Search for the cell housing the specified text and yield its (x, y) center coordinate. 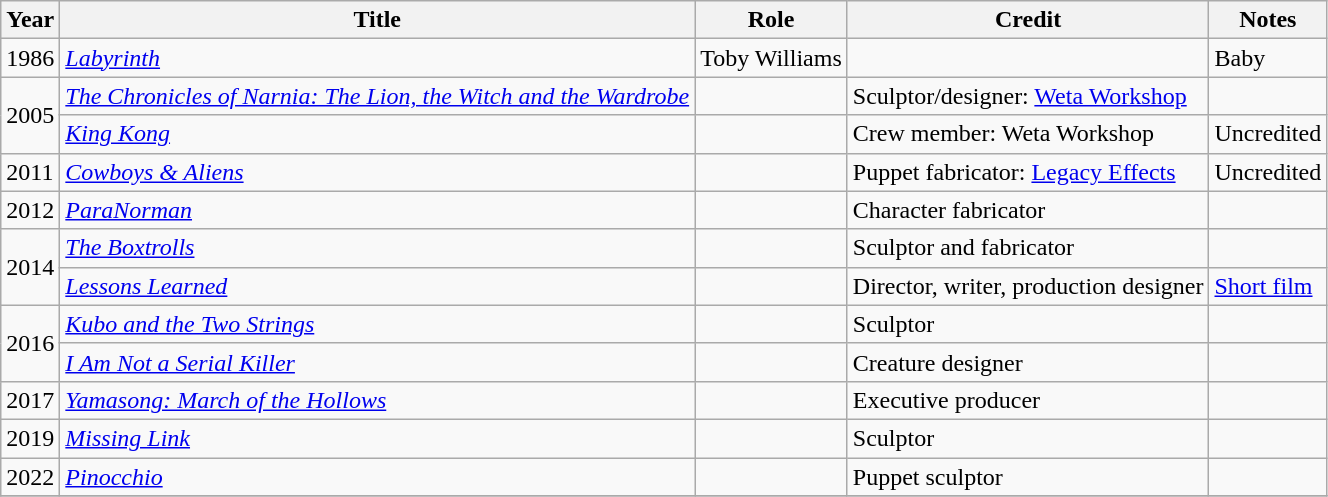
Baby (1268, 58)
Lessons Learned (378, 286)
2016 (30, 343)
Director, writer, production designer (1028, 286)
The Chronicles of Narnia: The Lion, the Witch and the Wardrobe (378, 96)
2011 (30, 172)
Toby Williams (772, 58)
I Am Not a Serial Killer (378, 362)
2014 (30, 267)
Yamasong: March of the Hollows (378, 400)
Cowboys & Aliens (378, 172)
The Boxtrolls (378, 248)
Crew member: Weta Workshop (1028, 134)
Role (772, 20)
King Kong (378, 134)
Short film (1268, 286)
Pinocchio (378, 477)
2005 (30, 115)
ParaNorman (378, 210)
Creature designer (1028, 362)
Puppet fabricator: Legacy Effects (1028, 172)
Notes (1268, 20)
Character fabricator (1028, 210)
2022 (30, 477)
2017 (30, 400)
Labyrinth (378, 58)
Executive producer (1028, 400)
Sculptor and fabricator (1028, 248)
Year (30, 20)
Title (378, 20)
Missing Link (378, 438)
Sculptor/designer: Weta Workshop (1028, 96)
2012 (30, 210)
2019 (30, 438)
Kubo and the Two Strings (378, 324)
Credit (1028, 20)
1986 (30, 58)
Puppet sculptor (1028, 477)
